Return the [X, Y] coordinate for the center point of the cell that contains the specified text.  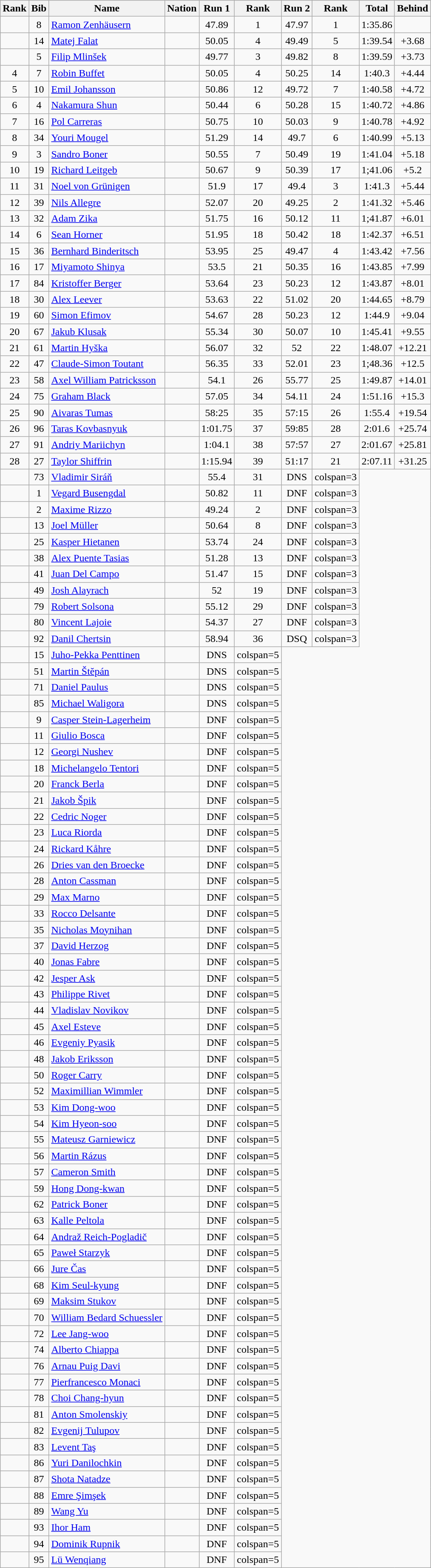
Graham Black [107, 396]
Run 2 [297, 8]
49.72 [297, 89]
63 [39, 1220]
48 [39, 1059]
Taras Kovbasnyuk [107, 428]
+6.51 [412, 235]
Taylor Shiffrin [107, 461]
58.94 [217, 639]
Hong Dong-kwan [107, 1188]
Paweł Starzyk [107, 1253]
54.1 [217, 380]
57:15 [297, 412]
1:40.58 [377, 89]
Cameron Smith [107, 1172]
1:45.41 [377, 332]
Name [107, 8]
53.5 [217, 267]
81 [39, 1414]
55 [39, 1140]
44 [39, 1011]
Pol Carreras [107, 121]
50.35 [297, 267]
51.9 [217, 186]
Aivaras Tumas [107, 412]
Max Marno [107, 897]
Claude-Simon Toutant [107, 364]
59:85 [297, 428]
Robin Buffet [107, 73]
91 [39, 445]
55.34 [217, 332]
67 [39, 332]
Ramon Zenhäusern [107, 25]
77 [39, 1382]
Total [377, 8]
Bernhard Binderitsch [107, 251]
Juho-Pekka Penttinen [107, 655]
Jure Čas [107, 1269]
+7.56 [412, 251]
53.74 [217, 542]
87 [39, 1479]
85 [39, 703]
David Herzog [107, 946]
1;48.36 [377, 364]
Cedric Noger [107, 816]
90 [39, 412]
Daniel Paulus [107, 687]
47.97 [297, 25]
+9.55 [412, 332]
Noel von Grünigen [107, 186]
60 [39, 315]
+5.46 [412, 203]
Vladimir Siráň [107, 477]
William Bedard Schuessler [107, 1317]
+5.13 [412, 138]
57.05 [217, 396]
50.25 [297, 73]
53 [39, 1107]
Wang Yu [107, 1512]
84 [39, 283]
50.03 [297, 121]
Robert Solsona [107, 606]
Anton Smolenskiy [107, 1414]
Run 1 [217, 8]
Juan Del Campo [107, 574]
Alberto Chiappa [107, 1350]
Martin Hyška [107, 348]
Luca Riorda [107, 833]
92 [39, 639]
+5.44 [412, 186]
49.49 [297, 41]
Filip Mlinšek [107, 57]
55.12 [217, 606]
Sandro Boner [107, 154]
1:40.78 [377, 121]
Jesper Ask [107, 978]
56.07 [217, 348]
94 [39, 1544]
1:39.59 [377, 57]
51.47 [217, 574]
50.55 [217, 154]
51.02 [297, 299]
Kim Hyeon-soo [107, 1123]
Jonas Fabre [107, 962]
58 [39, 380]
Patrick Boner [107, 1204]
Andraž Reich-Pogladič [107, 1237]
1:40.3 [377, 73]
Andriy Mariichyn [107, 445]
66 [39, 1269]
Vladislav Novikov [107, 1011]
1:35.86 [377, 25]
+14.01 [412, 380]
51.28 [217, 558]
Yuri Danilochkin [107, 1463]
Maxime Rizzo [107, 510]
69 [39, 1301]
Shota Natadze [107, 1479]
61 [39, 348]
Kalle Peltola [107, 1220]
Kim Dong-woo [107, 1107]
56 [39, 1156]
40 [39, 962]
1:43.85 [377, 267]
Matej Falat [107, 41]
49 [39, 590]
1:40.99 [377, 138]
53.63 [217, 299]
1:44.65 [377, 299]
71 [39, 687]
Sean Horner [107, 235]
1:55.4 [377, 412]
Jakub Klusak [107, 332]
86 [39, 1463]
Kim Seul-kyung [107, 1285]
1:43.87 [377, 283]
50.82 [217, 493]
59 [39, 1188]
80 [39, 622]
83 [39, 1447]
Choi Chang-hyun [107, 1398]
51.95 [217, 235]
Arnau Puig Davi [107, 1366]
Evgenij Tulupov [107, 1430]
Anton Cassman [107, 881]
Dominik Rupnik [107, 1544]
+9.04 [412, 315]
43 [39, 994]
50.64 [217, 526]
49.7 [297, 138]
Nakamura Shun [107, 105]
1:48.07 [377, 348]
45 [39, 1027]
Casper Stein-Lagerheim [107, 720]
+5.2 [412, 170]
49.24 [217, 510]
50.67 [217, 170]
50.07 [297, 332]
Miyamoto Shinya [107, 267]
+6.01 [412, 219]
Rickard Kåhre [107, 849]
54.11 [297, 396]
96 [39, 428]
49.77 [217, 57]
50.86 [217, 89]
Maximillian Wimmler [107, 1091]
+8.79 [412, 299]
49.25 [297, 203]
50.39 [297, 170]
50.44 [217, 105]
+25.81 [412, 445]
52.01 [297, 364]
Michael Waligora [107, 703]
+3.68 [412, 41]
Simon Efimov [107, 315]
95 [39, 1560]
Pierfrancesco Monaci [107, 1382]
74 [39, 1350]
73 [39, 477]
+4.44 [412, 73]
1:42.37 [377, 235]
1;41.87 [377, 219]
+31.25 [412, 461]
70 [39, 1317]
Dries van den Broecke [107, 865]
88 [39, 1495]
Adam Zika [107, 219]
50.28 [297, 105]
Evgeniy Pyasik [107, 1043]
72 [39, 1334]
82 [39, 1430]
Philippe Rivet [107, 994]
Ihor Ham [107, 1528]
Behind [412, 8]
Mateusz Garniewicz [107, 1140]
52.07 [217, 203]
Georgi Nushev [107, 752]
Michelangelo Tentori [107, 768]
Lee Jang-woo [107, 1334]
Joel Müller [107, 526]
+12.5 [412, 364]
49.4 [297, 186]
Maksim Stukov [107, 1301]
Danil Chertsin [107, 639]
1:41.32 [377, 203]
Franck Berla [107, 784]
DSQ [297, 639]
Axel William Patricksson [107, 380]
93 [39, 1528]
57:57 [297, 445]
1:51.16 [377, 396]
53.64 [217, 283]
1:41.3 [377, 186]
68 [39, 1285]
1:39.54 [377, 41]
1:04.1 [217, 445]
Alex Leever [107, 299]
1:41.04 [377, 154]
62 [39, 1204]
Kristoffer Berger [107, 283]
Martin Rázus [107, 1156]
51.29 [217, 138]
55.4 [217, 477]
Roger Carry [107, 1075]
64 [39, 1237]
50.42 [297, 235]
Vegard Busengdal [107, 493]
+25.74 [412, 428]
+4.92 [412, 121]
49.47 [297, 251]
+3.73 [412, 57]
+4.72 [412, 89]
79 [39, 606]
51 [39, 671]
+8.01 [412, 283]
Axel Esteve [107, 1027]
Nils Allegre [107, 203]
55.77 [297, 380]
Martin Štĕpán [107, 671]
Rocco Delsante [107, 913]
46 [39, 1043]
76 [39, 1366]
1:40.72 [377, 105]
2:07.11 [377, 461]
50 [39, 1075]
+12.21 [412, 348]
Josh Alayrach [107, 590]
65 [39, 1253]
2:01.67 [377, 445]
Giulio Bosca [107, 736]
75 [39, 396]
Kasper Hietanen [107, 542]
+4.86 [412, 105]
54.67 [217, 315]
2:01.6 [377, 428]
Jakob Špik [107, 800]
56.35 [217, 364]
Lü Wenqiang [107, 1560]
1;41.06 [377, 170]
Levent Taş [107, 1447]
1:44.9 [377, 315]
+15.3 [412, 396]
51.75 [217, 219]
Emil Johansson [107, 89]
51:17 [297, 461]
49.82 [297, 57]
+5.18 [412, 154]
Richard Leitgeb [107, 170]
78 [39, 1398]
+19.54 [412, 412]
1:43.42 [377, 251]
Emre Şimşek [107, 1495]
Nicholas Moynihan [107, 929]
50.49 [297, 154]
47 [39, 364]
Vincent Lajoie [107, 622]
89 [39, 1512]
1:15.94 [217, 461]
Jakob Eriksson [107, 1059]
41 [39, 574]
57 [39, 1172]
58:25 [217, 412]
54.37 [217, 622]
Alex Puente Tasias [107, 558]
50.75 [217, 121]
Youri Mougel [107, 138]
47.89 [217, 25]
+7.99 [412, 267]
Bib [39, 8]
54 [39, 1123]
Nation [182, 8]
1:49.87 [377, 380]
53.95 [217, 251]
42 [39, 978]
50.12 [297, 219]
1:01.75 [217, 428]
